Search for the cell housing the specified text and yield its [x, y] center coordinate. 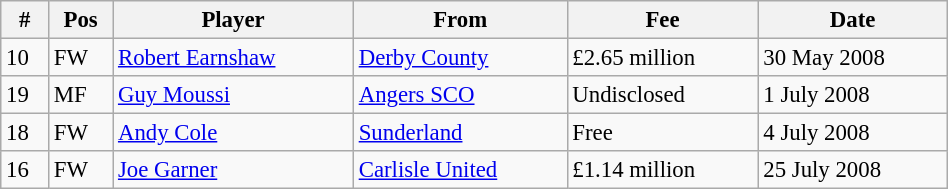
4 July 2008 [852, 133]
Undisclosed [662, 95]
Player [234, 20]
£2.65 million [662, 58]
25 July 2008 [852, 170]
From [460, 20]
Sunderland [460, 133]
19 [25, 95]
30 May 2008 [852, 58]
Derby County [460, 58]
16 [25, 170]
Joe Garner [234, 170]
Date [852, 20]
Fee [662, 20]
Guy Moussi [234, 95]
MF [81, 95]
Angers SCO [460, 95]
Robert Earnshaw [234, 58]
Carlisle United [460, 170]
# [25, 20]
£1.14 million [662, 170]
Pos [81, 20]
Andy Cole [234, 133]
18 [25, 133]
10 [25, 58]
1 July 2008 [852, 95]
Free [662, 133]
